Identify which cell holds the provided text, then report its [x, y] central coordinate. 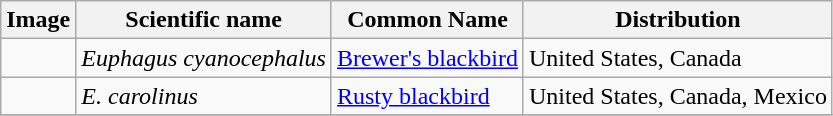
Euphagus cyanocephalus [204, 58]
Rusty blackbird [427, 96]
United States, Canada, Mexico [678, 96]
Common Name [427, 20]
E. carolinus [204, 96]
Brewer's blackbird [427, 58]
United States, Canada [678, 58]
Scientific name [204, 20]
Distribution [678, 20]
Image [38, 20]
